Determine the [X, Y] coordinate at the center of the cell enclosing the given text.  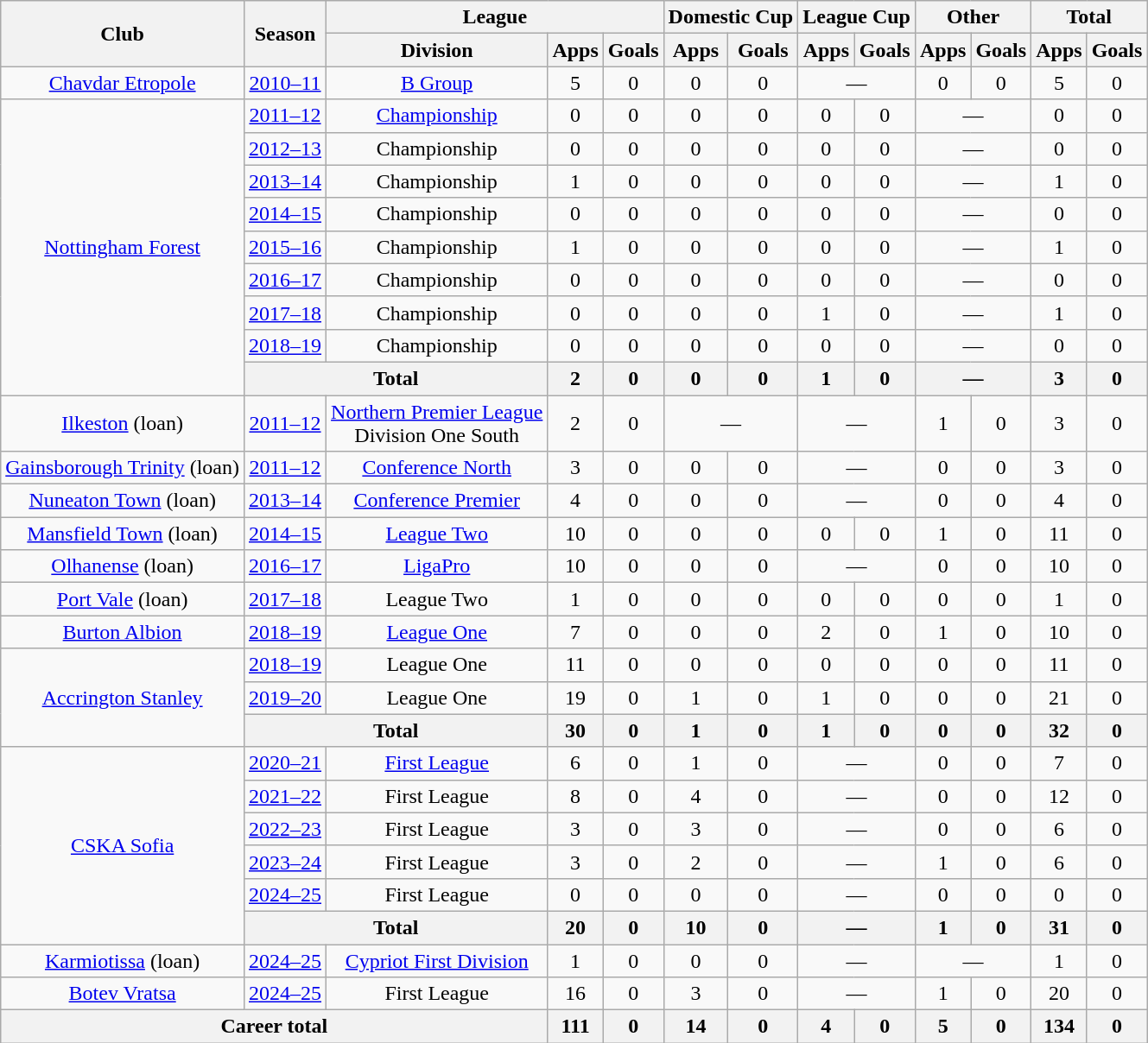
21 [1059, 698]
Season [285, 34]
30 [575, 730]
134 [1059, 1027]
12 [1059, 796]
Conference Premier [437, 501]
LigaPro [437, 566]
Gainsborough Trinity (loan) [123, 468]
Chavdar Etropole [123, 83]
2021–22 [285, 796]
Accrington Stanley [123, 698]
Botev Vratsa [123, 994]
2010–11 [285, 83]
Club [123, 34]
2023–24 [285, 862]
Cypriot First Division [437, 961]
2020–21 [285, 763]
2015–16 [285, 247]
Ilkeston (loan) [123, 423]
2019–20 [285, 698]
Burton Albion [123, 632]
Mansfield Town (loan) [123, 534]
19 [575, 698]
Career total [275, 1027]
League [495, 17]
8 [575, 796]
Other [973, 17]
Conference North [437, 468]
Nottingham Forest [123, 247]
Olhanense (loan) [123, 566]
32 [1059, 730]
2022–23 [285, 829]
14 [696, 1027]
Division [437, 50]
Domestic Cup [731, 17]
2012–13 [285, 149]
League Cup [857, 17]
Port Vale (loan) [123, 599]
CSKA Sofia [123, 845]
Karmiotissa (loan) [123, 961]
16 [575, 994]
B Group [437, 83]
Nuneaton Town (loan) [123, 501]
31 [1059, 927]
Northern Premier LeagueDivision One South [437, 423]
111 [575, 1027]
